From the cell containing the given text, extract its center point as [x, y] coordinate. 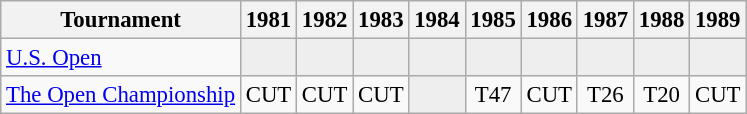
T20 [661, 95]
U.S. Open [121, 58]
1982 [325, 20]
1988 [661, 20]
1989 [718, 20]
1986 [549, 20]
Tournament [121, 20]
1983 [381, 20]
T26 [605, 95]
T47 [493, 95]
The Open Championship [121, 95]
1984 [437, 20]
1987 [605, 20]
1985 [493, 20]
1981 [268, 20]
